Output the [x, y] coordinate of the center of the cell containing the given text.  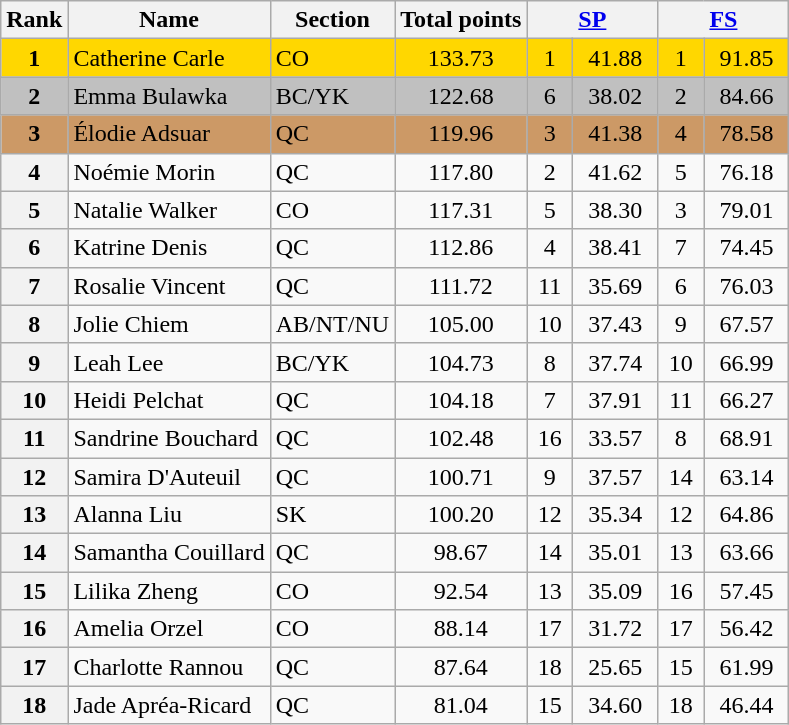
25.65 [616, 667]
41.38 [616, 134]
112.86 [461, 248]
117.31 [461, 210]
46.44 [746, 705]
Élodie Adsuar [169, 134]
Katrine Denis [169, 248]
35.34 [616, 515]
61.99 [746, 667]
41.88 [616, 58]
Samantha Couillard [169, 553]
Noémie Morin [169, 172]
Jade Apréa-Ricard [169, 705]
119.96 [461, 134]
68.91 [746, 438]
35.09 [616, 591]
81.04 [461, 705]
37.43 [616, 324]
Heidi Pelchat [169, 400]
SP [592, 20]
74.45 [746, 248]
66.27 [746, 400]
Alanna Liu [169, 515]
AB/NT/NU [332, 324]
Leah Lee [169, 362]
91.85 [746, 58]
Sandrine Bouchard [169, 438]
33.57 [616, 438]
104.18 [461, 400]
Rank [34, 20]
100.20 [461, 515]
133.73 [461, 58]
92.54 [461, 591]
67.57 [746, 324]
Rosalie Vincent [169, 286]
87.64 [461, 667]
78.58 [746, 134]
35.69 [616, 286]
Section [332, 20]
Catherine Carle [169, 58]
38.02 [616, 96]
Lilika Zheng [169, 591]
Emma Bulawka [169, 96]
56.42 [746, 629]
76.03 [746, 286]
37.91 [616, 400]
35.01 [616, 553]
FS [724, 20]
105.00 [461, 324]
Charlotte Rannou [169, 667]
117.80 [461, 172]
37.57 [616, 477]
79.01 [746, 210]
38.41 [616, 248]
31.72 [616, 629]
34.60 [616, 705]
38.30 [616, 210]
66.99 [746, 362]
102.48 [461, 438]
Jolie Chiem [169, 324]
Samira D'Auteuil [169, 477]
122.68 [461, 96]
63.66 [746, 553]
SK [332, 515]
37.74 [616, 362]
88.14 [461, 629]
Total points [461, 20]
111.72 [461, 286]
57.45 [746, 591]
64.86 [746, 515]
Natalie Walker [169, 210]
76.18 [746, 172]
100.71 [461, 477]
104.73 [461, 362]
98.67 [461, 553]
Name [169, 20]
Amelia Orzel [169, 629]
84.66 [746, 96]
41.62 [616, 172]
63.14 [746, 477]
